Identify which cell holds the provided text, then report its (x, y) central coordinate. 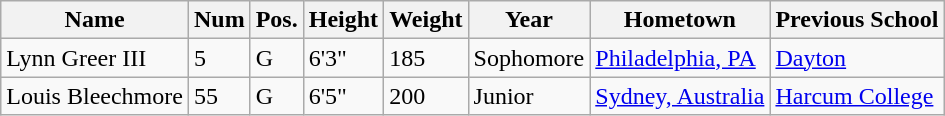
Num (219, 20)
Harcum College (857, 96)
6'5" (343, 96)
Previous School (857, 20)
Height (343, 20)
Philadelphia, PA (680, 58)
Louis Bleechmore (95, 96)
Weight (426, 20)
Pos. (276, 20)
Year (529, 20)
5 (219, 58)
Sydney, Australia (680, 96)
Name (95, 20)
Junior (529, 96)
185 (426, 58)
200 (426, 96)
Hometown (680, 20)
6'3" (343, 58)
55 (219, 96)
Lynn Greer III (95, 58)
Sophomore (529, 58)
Dayton (857, 58)
